From the cell containing the given text, extract its center point as [X, Y] coordinate. 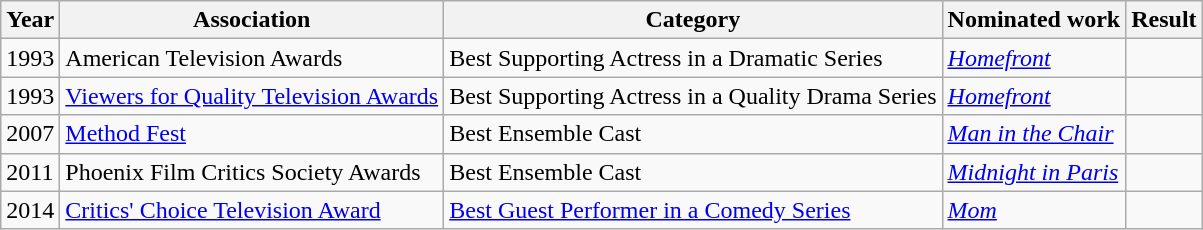
Man in the Chair [1034, 134]
American Television Awards [252, 58]
Best Guest Performer in a Comedy Series [693, 210]
Viewers for Quality Television Awards [252, 96]
Best Supporting Actress in a Quality Drama Series [693, 96]
2014 [30, 210]
Nominated work [1034, 20]
Midnight in Paris [1034, 172]
Method Fest [252, 134]
Mom [1034, 210]
Critics' Choice Television Award [252, 210]
Association [252, 20]
Category [693, 20]
2007 [30, 134]
Result [1164, 20]
Phoenix Film Critics Society Awards [252, 172]
Best Supporting Actress in a Dramatic Series [693, 58]
Year [30, 20]
2011 [30, 172]
